Locate the cell with the specified text and output its [X, Y] center coordinate. 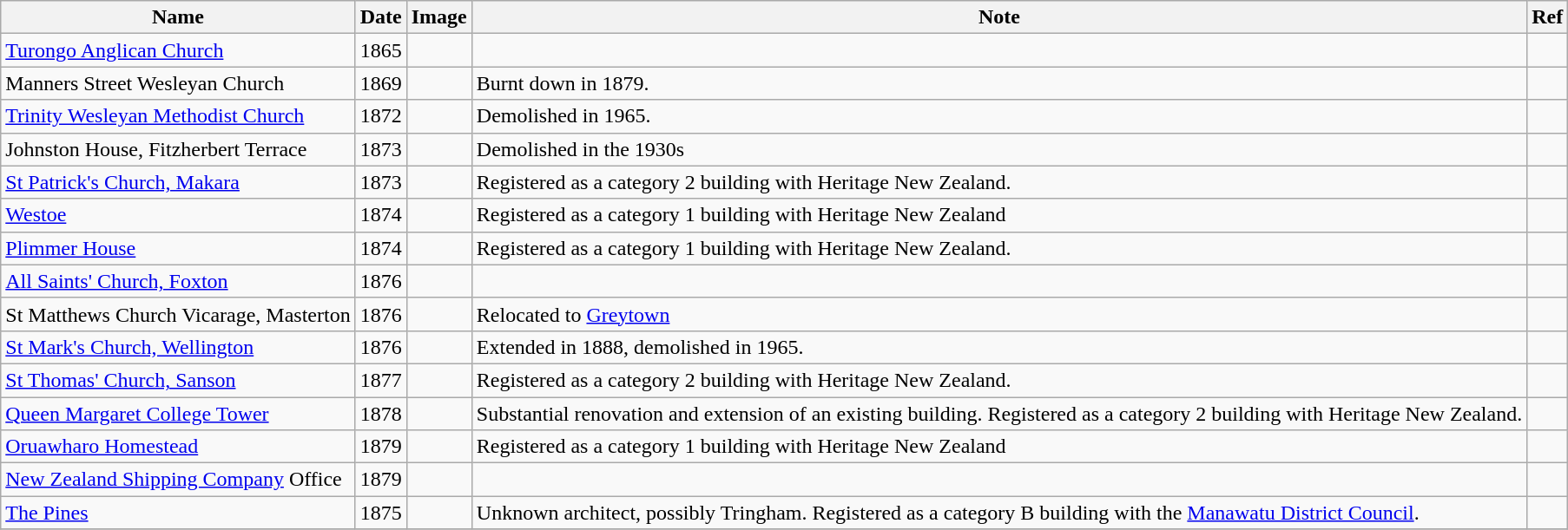
1872 [380, 116]
Image [439, 17]
The Pines [178, 513]
Substantial renovation and extension of an existing building. Registered as a category 2 building with Heritage New Zealand. [998, 414]
All Saints' Church, Foxton [178, 281]
Queen Margaret College Tower [178, 414]
1869 [380, 83]
Ref [1547, 17]
New Zealand Shipping Company Office [178, 480]
Date [380, 17]
Demolished in the 1930s [998, 149]
Plimmer House [178, 248]
1875 [380, 513]
St Mark's Church, Wellington [178, 347]
St Thomas' Church, Sanson [178, 380]
Burnt down in 1879. [998, 83]
St Patrick's Church, Makara [178, 182]
Extended in 1888, demolished in 1965. [998, 347]
Relocated to Greytown [998, 314]
Johnston House, Fitzherbert Terrace [178, 149]
Unknown architect, possibly Tringham. Registered as a category B building with the Manawatu District Council. [998, 513]
Trinity Wesleyan Methodist Church [178, 116]
Manners Street Wesleyan Church [178, 83]
1878 [380, 414]
Name [178, 17]
Oruawharo Homestead [178, 447]
Westoe [178, 215]
Registered as a category 1 building with Heritage New Zealand. [998, 248]
Note [998, 17]
St Matthews Church Vicarage, Masterton [178, 314]
1865 [380, 50]
1877 [380, 380]
Turongo Anglican Church [178, 50]
Demolished in 1965. [998, 116]
